Determine the (X, Y) coordinate at the center of the cell enclosing the given text.  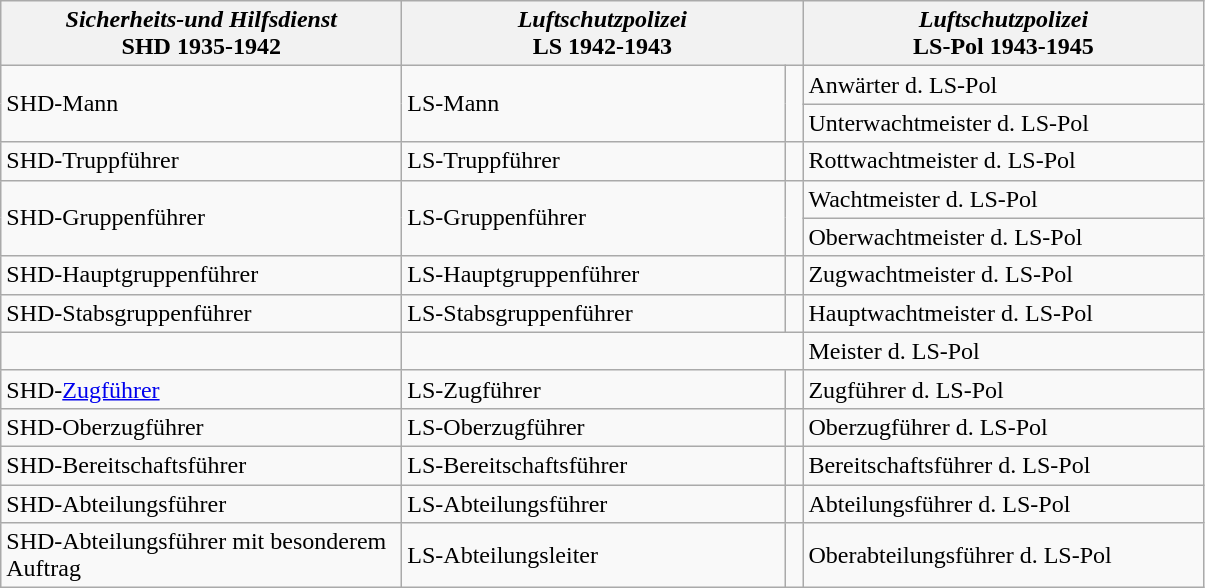
Rottwachtmeister d. LS-Pol (1004, 161)
Zugwachtmeister d. LS-Pol (1004, 275)
SHD-Abteilungsführer mit besonderem Auftrag (202, 556)
SHD-Mann (202, 104)
LS-Gruppenführer (594, 218)
SHD-Hauptgruppenführer (202, 275)
LS-Bereitschaftsführer (594, 465)
LS-Hauptgruppenführer (594, 275)
SHD-Oberzugführer (202, 427)
Unterwachtmeister d. LS-Pol (1004, 123)
Zugführer d. LS-Pol (1004, 389)
Meister d. LS-Pol (1004, 351)
SHD-Abteilungsführer (202, 503)
Abteilungsführer d. LS-Pol (1004, 503)
Hauptwachtmeister d. LS-Pol (1004, 313)
Bereitschaftsführer d. LS-Pol (1004, 465)
Oberwachtmeister d. LS-Pol (1004, 237)
LS-Stabsgruppenführer (594, 313)
SHD-Bereitschaftsführer (202, 465)
LS-Abteilungsleiter (594, 556)
LS-Oberzugführer (594, 427)
SHD-Zugführer (202, 389)
Anwärter d. LS-Pol (1004, 85)
Sicherheits-und HilfsdienstSHD 1935-1942 (202, 34)
SHD-Truppführer (202, 161)
SHD-Stabsgruppenführer (202, 313)
LuftschutzpolizeiLS 1942-1943 (602, 34)
Oberzugführer d. LS-Pol (1004, 427)
LuftschutzpolizeiLS-Pol 1943-1945 (1004, 34)
LS-Mann (594, 104)
SHD-Gruppenführer (202, 218)
LS-Truppführer (594, 161)
LS-Zugführer (594, 389)
LS-Abteilungsführer (594, 503)
Oberabteilungsführer d. LS-Pol (1004, 556)
Wachtmeister d. LS-Pol (1004, 199)
